Detect which cell encompasses the target text, then output its [X, Y] center coordinate. 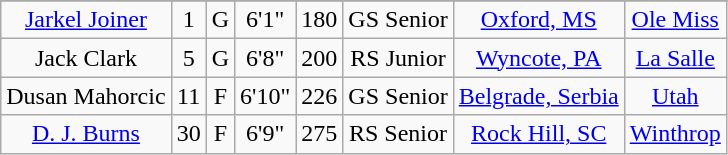
D. J. Burns [86, 134]
Jarkel Joiner [86, 20]
Belgrade, Serbia [538, 96]
200 [320, 58]
Wyncote, PA [538, 58]
Dusan Mahorcic [86, 96]
1 [188, 20]
180 [320, 20]
6'9" [266, 134]
Oxford, MS [538, 20]
Jack Clark [86, 58]
5 [188, 58]
6'8" [266, 58]
30 [188, 134]
6'10" [266, 96]
Ole Miss [675, 20]
275 [320, 134]
Winthrop [675, 134]
6'1" [266, 20]
La Salle [675, 58]
226 [320, 96]
RS Junior [398, 58]
RS Senior [398, 134]
11 [188, 96]
Rock Hill, SC [538, 134]
Utah [675, 96]
